Extract the [x, y] coordinate from the center of the cell holding the provided text.  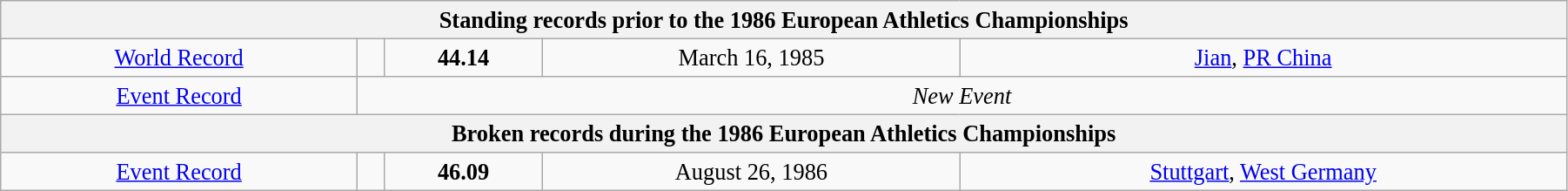
March 16, 1985 [752, 58]
Stuttgart, West Germany [1263, 172]
August 26, 1986 [752, 172]
44.14 [463, 58]
World Record [179, 58]
Jian, PR China [1263, 58]
46.09 [463, 172]
New Event [962, 95]
Standing records prior to the 1986 European Athletics Championships [784, 19]
Broken records during the 1986 European Athletics Championships [784, 133]
